Search for the cell housing the specified text and yield its (X, Y) center coordinate. 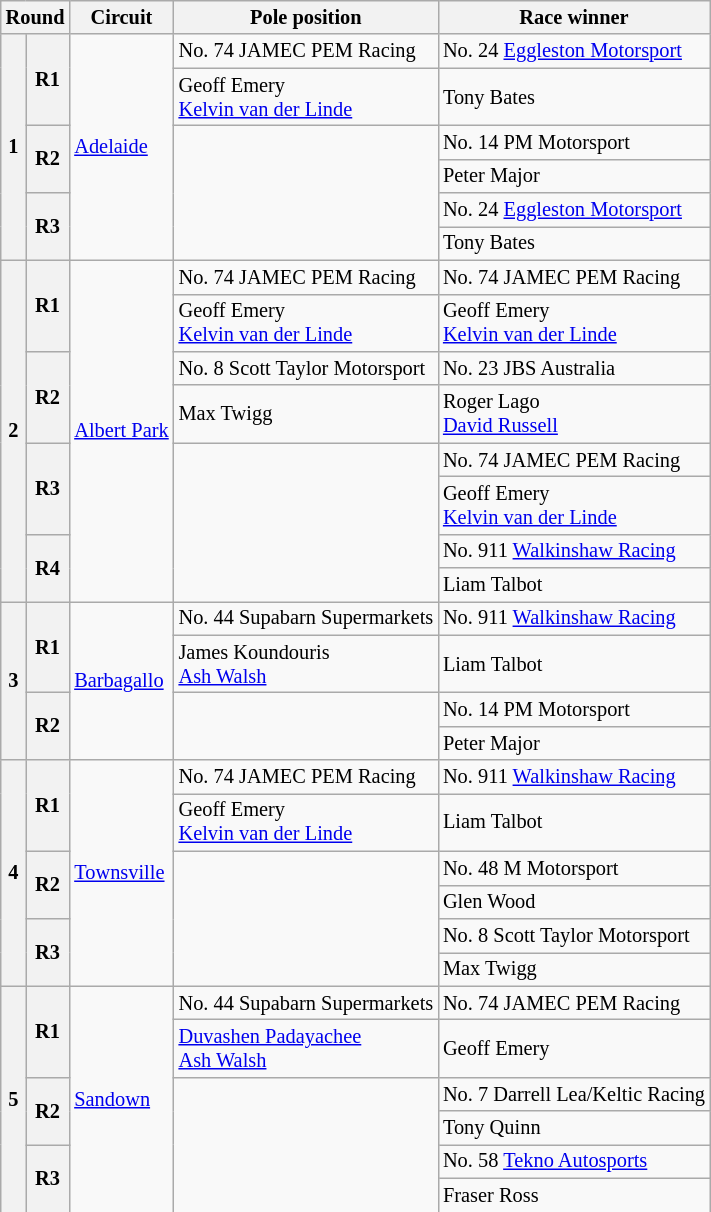
R4 (48, 568)
Sandown (121, 1099)
James Koundouris Ash Walsh (306, 664)
4 (14, 873)
Adelaide (121, 147)
Townsville (121, 873)
Geoff Emery (574, 1048)
Glen Wood (574, 902)
Fraser Ross (574, 1195)
No. 23 JBS Australia (574, 368)
Duvashen Padayachee Ash Walsh (306, 1048)
Barbagallo (121, 680)
Round (36, 17)
5 (14, 1099)
Roger Lago David Russell (574, 414)
Albert Park (121, 430)
3 (14, 680)
1 (14, 147)
Tony Quinn (574, 1128)
Race winner (574, 17)
No. 58 Tekno Autosports (574, 1161)
No. 7 Darrell Lea/Keltic Racing (574, 1094)
Circuit (121, 17)
2 (14, 430)
No. 48 M Motorsport (574, 868)
Pole position (306, 17)
